Return the (x, y) coordinate for the center point of the cell that contains the specified text.  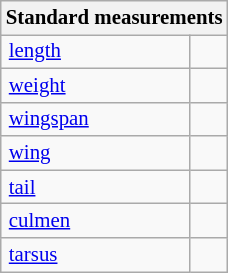
weight (95, 85)
wing (95, 153)
Standard measurements (114, 18)
tarsus (95, 255)
length (95, 51)
wingspan (95, 119)
culmen (95, 221)
tail (95, 187)
